For the text-containing cell, return its midpoint in [x, y] coordinate format. 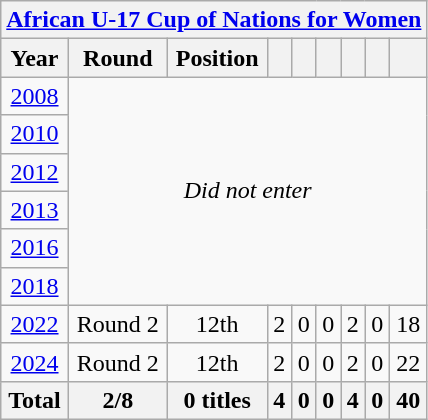
40 [408, 400]
2016 [35, 248]
22 [408, 362]
Did not enter [248, 191]
0 titles [217, 400]
Round [118, 58]
Position [217, 58]
2/8 [118, 400]
2022 [35, 324]
2008 [35, 96]
Year [35, 58]
2012 [35, 172]
2018 [35, 286]
18 [408, 324]
2024 [35, 362]
2010 [35, 134]
2013 [35, 210]
Total [35, 400]
African U-17 Cup of Nations for Women [214, 20]
